For the text-containing cell, return its midpoint in (X, Y) coordinate format. 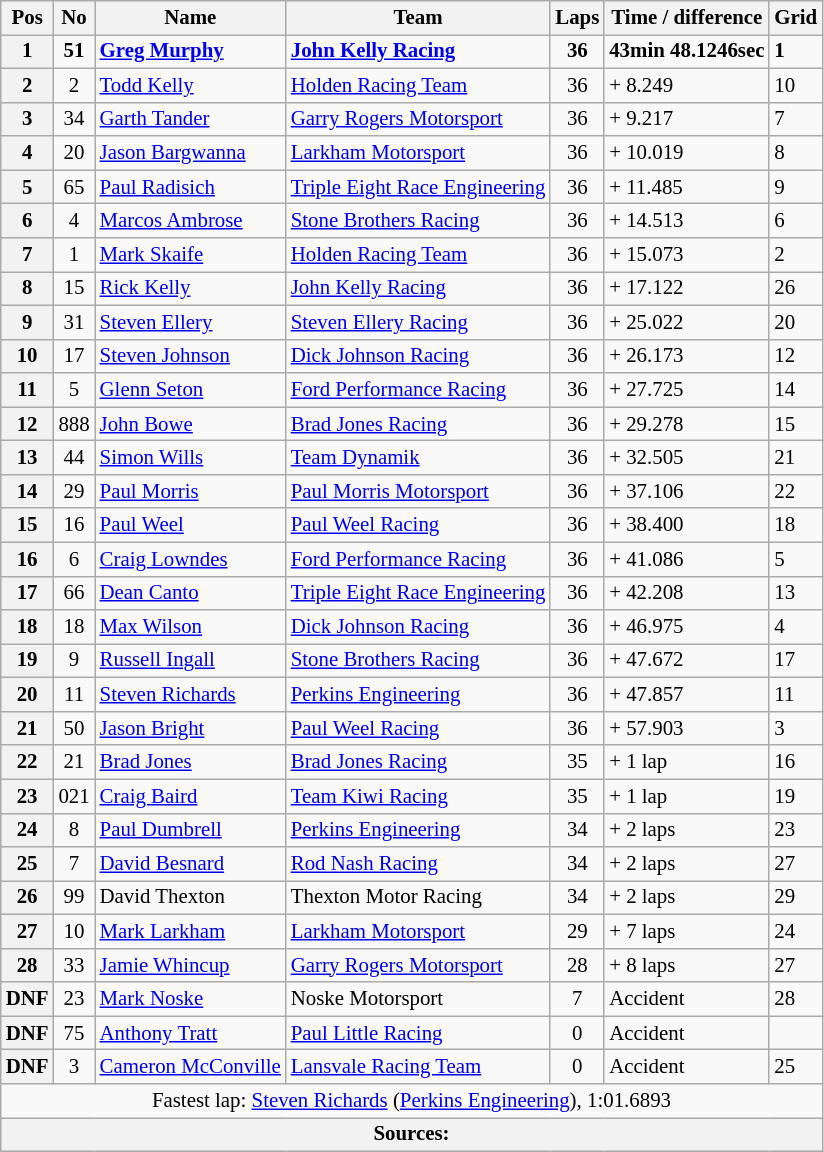
+ 42.208 (686, 593)
Craig Lowndes (190, 559)
Garth Tander (190, 119)
Paul Little Racing (418, 1033)
Jason Bright (190, 728)
66 (74, 593)
+ 17.122 (686, 288)
Steven Johnson (190, 356)
Cameron McConville (190, 1067)
44 (74, 458)
David Thexton (190, 898)
+ 41.086 (686, 559)
Thexton Motor Racing (418, 898)
Dean Canto (190, 593)
Craig Baird (190, 796)
51 (74, 51)
+ 8.249 (686, 85)
31 (74, 322)
Simon Wills (190, 458)
Brad Jones (190, 762)
+ 46.975 (686, 627)
Sources: (412, 1135)
+ 25.022 (686, 322)
Team (418, 18)
Team Kiwi Racing (418, 796)
Russell Ingall (190, 661)
John Bowe (190, 424)
75 (74, 1033)
+ 37.106 (686, 491)
Anthony Tratt (190, 1033)
Mark Larkham (190, 931)
+ 27.725 (686, 390)
Time / difference (686, 18)
+ 32.505 (686, 458)
Rod Nash Racing (418, 864)
Marcos Ambrose (190, 221)
888 (74, 424)
+ 11.485 (686, 187)
021 (74, 796)
Noske Motorsport (418, 999)
Team Dynamik (418, 458)
Jason Bargwanna (190, 153)
Paul Morris Motorsport (418, 491)
Paul Dumbrell (190, 830)
+ 10.019 (686, 153)
Paul Weel (190, 525)
Todd Kelly (190, 85)
+ 38.400 (686, 525)
Paul Radisich (190, 187)
Steven Ellery Racing (418, 322)
+ 15.073 (686, 255)
Paul Morris (190, 491)
Glenn Seton (190, 390)
Max Wilson (190, 627)
Steven Ellery (190, 322)
+ 7 laps (686, 931)
33 (74, 965)
Pos (28, 18)
Fastest lap: Steven Richards (Perkins Engineering), 1:01.6893 (412, 1101)
Lansvale Racing Team (418, 1067)
Mark Skaife (190, 255)
No (74, 18)
+ 57.903 (686, 728)
Laps (577, 18)
Jamie Whincup (190, 965)
Grid (796, 18)
+ 14.513 (686, 221)
99 (74, 898)
65 (74, 187)
+ 8 laps (686, 965)
Steven Richards (190, 695)
David Besnard (190, 864)
+ 47.672 (686, 661)
Greg Murphy (190, 51)
50 (74, 728)
Name (190, 18)
+ 29.278 (686, 424)
Rick Kelly (190, 288)
Mark Noske (190, 999)
+ 26.173 (686, 356)
+ 47.857 (686, 695)
+ 9.217 (686, 119)
43min 48.1246sec (686, 51)
